Detect which cell encompasses the target text, then output its [X, Y] center coordinate. 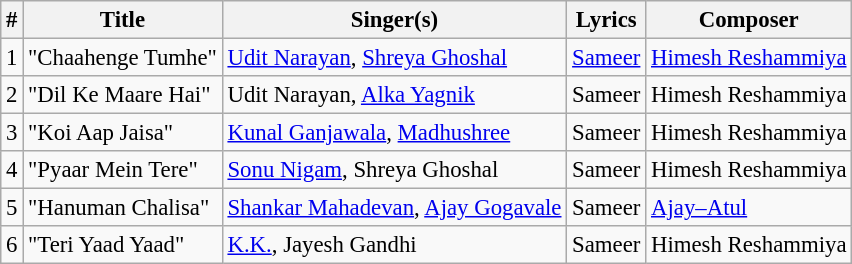
3 [12, 133]
"Hanuman Chalisa" [122, 208]
K.K., Jayesh Gandhi [394, 245]
Sonu Nigam, Shreya Ghoshal [394, 170]
Lyrics [606, 20]
4 [12, 170]
6 [12, 245]
Singer(s) [394, 20]
Composer [749, 20]
Shankar Mahadevan, Ajay Gogavale [394, 208]
"Teri Yaad Yaad" [122, 245]
"Pyaar Mein Tere" [122, 170]
"Koi Aap Jaisa" [122, 133]
"Chaahenge Tumhe" [122, 58]
Kunal Ganjawala, Madhushree [394, 133]
Udit Narayan, Shreya Ghoshal [394, 58]
Udit Narayan, Alka Yagnik [394, 95]
Title [122, 20]
"Dil Ke Maare Hai" [122, 95]
1 [12, 58]
2 [12, 95]
5 [12, 208]
Ajay–Atul [749, 208]
# [12, 20]
